Pinpoint the cell where the given text exists, returning its [x, y] midpoint coordinate. 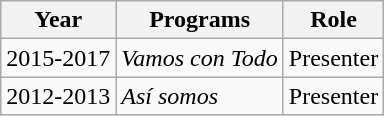
Role [333, 20]
2012-2013 [58, 96]
Vamos con Todo [200, 58]
Year [58, 20]
Programs [200, 20]
2015-2017 [58, 58]
Así somos [200, 96]
